Provide the (X, Y) coordinate of the cell's center where the given text is located.  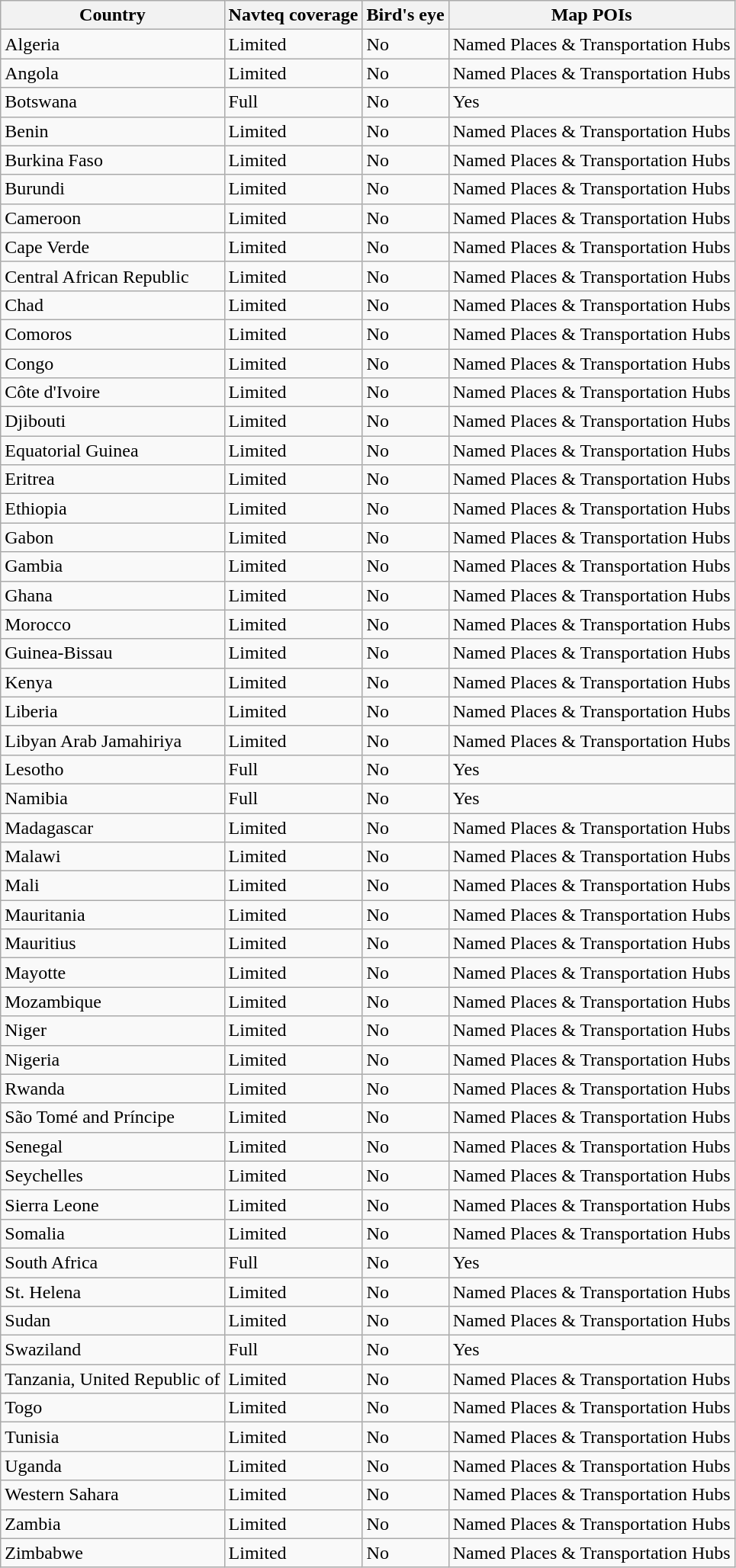
Bird's eye (406, 15)
Cameroon (113, 218)
Mayotte (113, 973)
Chad (113, 305)
Senegal (113, 1146)
Nigeria (113, 1060)
Madagascar (113, 827)
Mauritania (113, 915)
Angola (113, 73)
Djibouti (113, 422)
Equatorial Guinea (113, 451)
Gabon (113, 537)
South Africa (113, 1262)
Morocco (113, 624)
São Tomé and Príncipe (113, 1117)
Ghana (113, 595)
Central African Republic (113, 276)
Tunisia (113, 1437)
Zambia (113, 1524)
Malawi (113, 857)
Liberia (113, 711)
Botswana (113, 102)
Comoros (113, 334)
Niger (113, 1031)
Zimbabwe (113, 1553)
Burkina Faso (113, 160)
Country (113, 15)
Ethiopia (113, 508)
Gambia (113, 566)
Congo (113, 364)
Uganda (113, 1466)
Namibia (113, 798)
Navteq coverage (293, 15)
Sierra Leone (113, 1204)
Mali (113, 886)
Benin (113, 131)
Lesotho (113, 769)
Seychelles (113, 1175)
Burundi (113, 189)
Mauritius (113, 944)
Swaziland (113, 1350)
Algeria (113, 44)
Western Sahara (113, 1495)
Togo (113, 1408)
Libyan Arab Jamahiriya (113, 740)
Guinea-Bissau (113, 653)
Mozambique (113, 1002)
Kenya (113, 682)
Côte d'Ivoire (113, 393)
Rwanda (113, 1089)
Sudan (113, 1321)
Tanzania, United Republic of (113, 1379)
Eritrea (113, 479)
Cape Verde (113, 247)
Somalia (113, 1233)
St. Helena (113, 1292)
Map POIs (592, 15)
